Pinpoint the cell where the given text exists, returning its [x, y] midpoint coordinate. 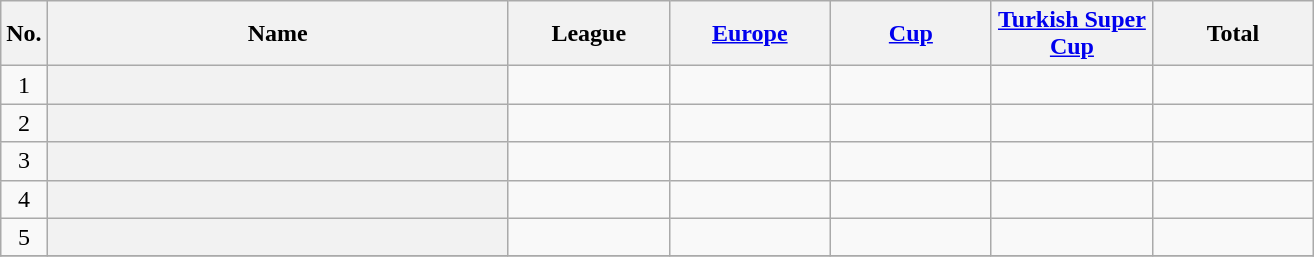
Europe [750, 34]
3 [24, 161]
1 [24, 85]
Name [278, 34]
5 [24, 237]
4 [24, 199]
Total [1232, 34]
Turkish Super Cup [1072, 34]
Cup [910, 34]
No. [24, 34]
2 [24, 123]
League [588, 34]
